Determine the (X, Y) coordinate at the center of the cell enclosing the given text.  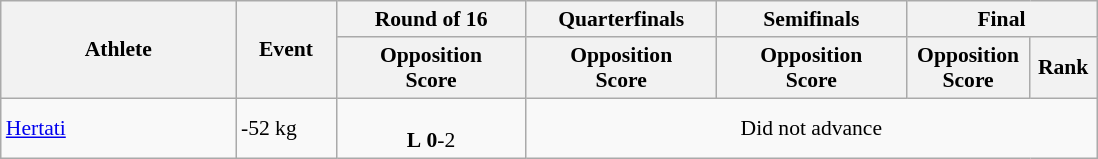
L 0-2 (431, 128)
Final (1001, 19)
Athlete (118, 50)
Rank (1064, 68)
Quarterfinals (621, 19)
-52 kg (286, 128)
Did not advance (811, 128)
Event (286, 50)
Semifinals (811, 19)
Round of 16 (431, 19)
Hertati (118, 128)
